From the cell containing the given text, extract its center point as (x, y) coordinate. 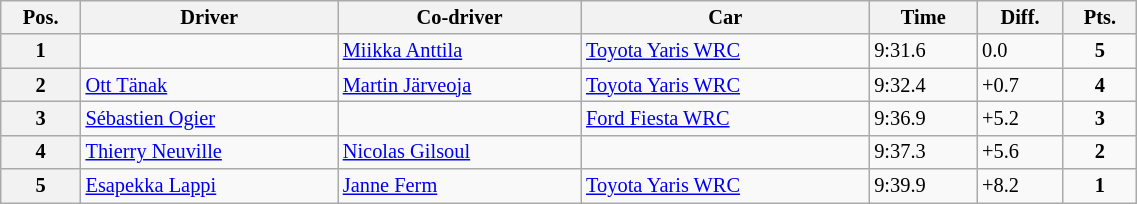
Time (923, 17)
Diff. (1020, 17)
Janne Ferm (460, 186)
9:31.6 (923, 51)
Miikka Anttila (460, 51)
+5.2 (1020, 118)
Car (725, 17)
Ott Tänak (210, 85)
Sébastien Ogier (210, 118)
0.0 (1020, 51)
9:36.9 (923, 118)
Thierry Neuville (210, 152)
Driver (210, 17)
Nicolas Gilsoul (460, 152)
9:37.3 (923, 152)
+8.2 (1020, 186)
+0.7 (1020, 85)
Co-driver (460, 17)
Esapekka Lappi (210, 186)
Ford Fiesta WRC (725, 118)
Pos. (41, 17)
Martin Järveoja (460, 85)
9:32.4 (923, 85)
9:39.9 (923, 186)
Pts. (1100, 17)
+5.6 (1020, 152)
